Return the [x, y] coordinate for the center point of the cell that contains the specified text.  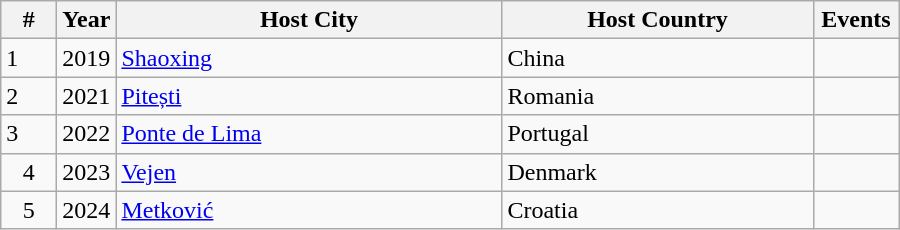
# [29, 20]
5 [29, 210]
Metković [309, 210]
Portugal [658, 134]
2019 [86, 58]
2022 [86, 134]
Ponte de Lima [309, 134]
2021 [86, 96]
Denmark [658, 172]
Romania [658, 96]
4 [29, 172]
2023 [86, 172]
2 [29, 96]
Host Country [658, 20]
Host City [309, 20]
China [658, 58]
Vejen [309, 172]
Shaoxing [309, 58]
Pitești [309, 96]
3 [29, 134]
Croatia [658, 210]
Events [856, 20]
2024 [86, 210]
Year [86, 20]
1 [29, 58]
